Identify which cell holds the provided text, then report its [x, y] central coordinate. 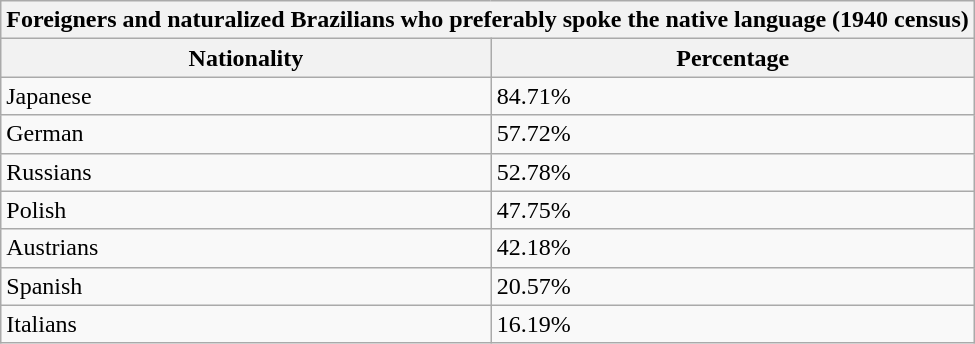
20.57% [732, 286]
Polish [246, 210]
16.19% [732, 324]
Spanish [246, 286]
Percentage [732, 58]
Italians [246, 324]
Nationality [246, 58]
Japanese [246, 96]
52.78% [732, 172]
German [246, 134]
Foreigners and naturalized Brazilians who preferably spoke the native language (1940 census) [488, 20]
Russians [246, 172]
42.18% [732, 248]
47.75% [732, 210]
57.72% [732, 134]
Austrians [246, 248]
84.71% [732, 96]
